Scan for the cell matching the given text and deliver its [X, Y] coordinate at center. 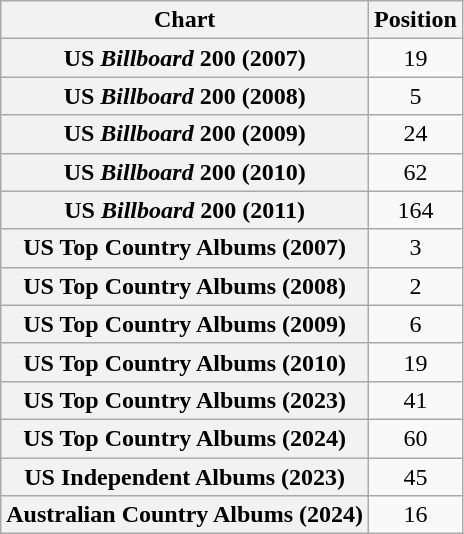
US Top Country Albums (2007) [185, 248]
Position [416, 20]
2 [416, 286]
3 [416, 248]
Chart [185, 20]
US Billboard 200 (2010) [185, 172]
24 [416, 134]
6 [416, 324]
16 [416, 515]
62 [416, 172]
US Billboard 200 (2011) [185, 210]
US Top Country Albums (2009) [185, 324]
164 [416, 210]
US Billboard 200 (2009) [185, 134]
US Top Country Albums (2008) [185, 286]
41 [416, 400]
US Billboard 200 (2007) [185, 58]
US Top Country Albums (2024) [185, 438]
5 [416, 96]
Australian Country Albums (2024) [185, 515]
US Independent Albums (2023) [185, 477]
45 [416, 477]
US Top Country Albums (2023) [185, 400]
US Billboard 200 (2008) [185, 96]
60 [416, 438]
US Top Country Albums (2010) [185, 362]
